Detect which cell encompasses the target text, then output its (x, y) center coordinate. 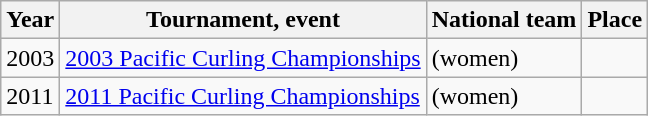
2003 Pacific Curling Championships (243, 58)
2011 Pacific Curling Championships (243, 96)
Tournament, event (243, 20)
2003 (30, 58)
2011 (30, 96)
Year (30, 20)
Place (615, 20)
National team (504, 20)
